From the cell containing the given text, extract its center point as [x, y] coordinate. 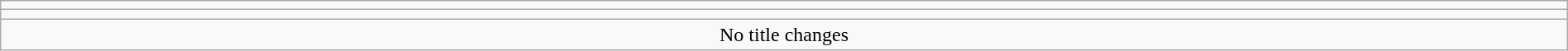
No title changes [784, 35]
